Extract the [X, Y] coordinate from the center of the cell holding the provided text.  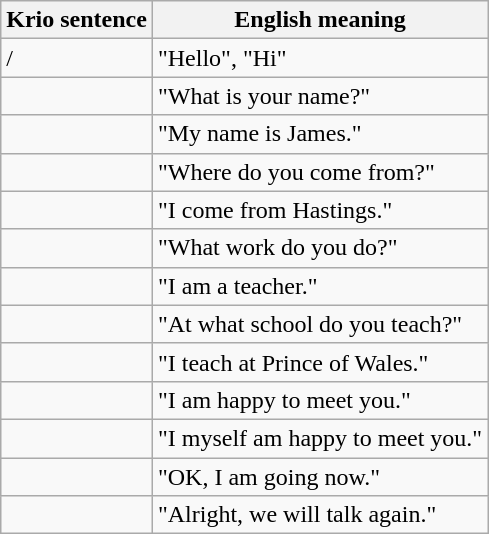
"I teach at Prince of Wales." [320, 362]
"Where do you come from?" [320, 172]
Krio sentence [77, 20]
/ [77, 58]
"Alright, we will talk again." [320, 515]
"At what school do you teach?" [320, 324]
"What is your name?" [320, 96]
"I come from Hastings." [320, 210]
English meaning [320, 20]
"OK, I am going now." [320, 477]
"My name is James." [320, 134]
"I am a teacher." [320, 286]
"I am happy to meet you." [320, 400]
"I myself am happy to meet you." [320, 438]
"What work do you do?" [320, 248]
"Hello", "Hi" [320, 58]
